Extract the [X, Y] coordinate from the center of the cell holding the provided text.  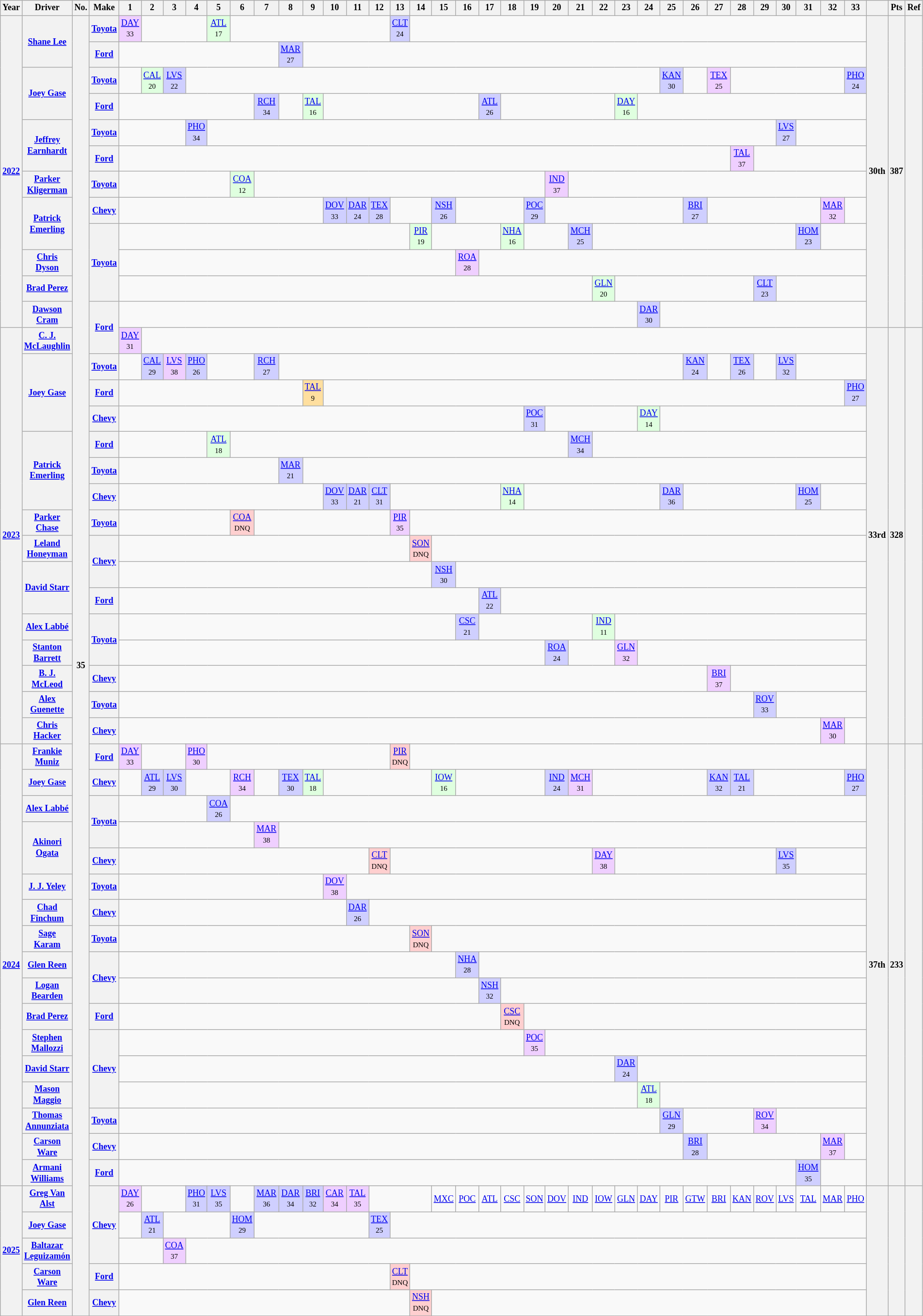
DAR26 [358, 913]
20 [557, 8]
9 [313, 8]
CSCDNQ [512, 1017]
PHO [855, 1199]
Year [12, 8]
1 [130, 8]
IOW16 [444, 783]
KAN [742, 1199]
TEX26 [742, 367]
COA12 [242, 185]
Alex Guenette [47, 705]
HOM25 [809, 497]
BRI27 [695, 211]
IND24 [557, 783]
CAR34 [334, 1199]
16 [467, 8]
NHA14 [512, 497]
37th [877, 965]
IOW [604, 1199]
LVS27 [786, 133]
29 [765, 8]
13 [399, 8]
MCH34 [580, 445]
Chris Hacker [47, 731]
Pts [897, 8]
DOV [557, 1199]
DAR36 [672, 497]
3 [175, 8]
B. J. McLeod [47, 679]
TEX28 [380, 211]
MAR30 [833, 731]
TAL9 [313, 392]
NSH26 [444, 211]
TAL [809, 1199]
TAL18 [313, 783]
7 [267, 8]
POC31 [534, 419]
Armani Williams [47, 1173]
BRI32 [313, 1199]
KAN30 [672, 80]
Jeffrey Earnhardt [47, 145]
CAL20 [152, 80]
Parker Kligerman [47, 185]
Shane Lee [47, 42]
31 [809, 8]
Stanton Barrett [47, 653]
MAR38 [267, 835]
TAL21 [742, 783]
NHA16 [512, 236]
COADNQ [242, 523]
Akinori Ogata [47, 848]
Driver [47, 8]
2024 [12, 965]
33rd [877, 536]
32 [833, 8]
DAR30 [649, 314]
COA26 [218, 809]
HOM29 [242, 1225]
IND37 [557, 185]
IND11 [604, 627]
6 [242, 8]
ROA24 [557, 653]
MAR27 [290, 55]
19 [534, 8]
ROV34 [765, 1121]
LVS30 [175, 783]
MAR36 [267, 1199]
CLT23 [765, 289]
MAR21 [290, 470]
10 [334, 8]
Dawson Cram [47, 314]
30th [877, 172]
GLN32 [626, 653]
DAY31 [130, 341]
KAN24 [695, 367]
26 [695, 8]
GTW [695, 1199]
18 [512, 8]
No. [80, 8]
J. J. Yeley [47, 887]
Stephen Mallozzi [47, 1043]
DAR21 [358, 497]
DAY26 [130, 1199]
Leland Honeyman [47, 548]
DAY [649, 1199]
PIR [672, 1199]
ATL22 [490, 601]
RCH27 [267, 367]
POC29 [534, 211]
LVS [786, 1199]
ATL21 [152, 1225]
PIRDNQ [399, 757]
ROV33 [765, 705]
MAR32 [833, 211]
GLN20 [604, 289]
2023 [12, 536]
Logan Bearden [47, 991]
DAY16 [626, 107]
POC35 [534, 1043]
23 [626, 8]
LVS32 [786, 367]
PHO31 [197, 1199]
328 [897, 536]
MCH31 [580, 783]
DAY38 [604, 861]
LVS22 [175, 80]
MAR [833, 1199]
PHO26 [197, 367]
Frankie Muniz [47, 757]
CLT31 [380, 497]
CLT24 [399, 29]
PHO34 [197, 133]
NSHDNQ [421, 1303]
25 [672, 8]
12 [380, 8]
MAR37 [833, 1147]
TAL16 [313, 107]
GLN29 [672, 1121]
NSH32 [490, 991]
ROA28 [467, 263]
CAL29 [152, 367]
24 [649, 8]
11 [358, 8]
15 [444, 8]
27 [719, 8]
Greg Van Alst [47, 1199]
HOM23 [809, 236]
8 [290, 8]
PHO30 [197, 757]
MCH25 [580, 236]
PIR19 [421, 236]
SON [534, 1199]
DAY14 [649, 419]
BRI28 [695, 1147]
2 [152, 8]
Chris Dyson [47, 263]
Baltazar Leguizamón [47, 1251]
PHO24 [855, 80]
NHA28 [467, 965]
KAN32 [719, 783]
35 [80, 666]
PIR35 [399, 523]
ROV [765, 1199]
233 [897, 965]
DOV38 [334, 887]
21 [580, 8]
NSH30 [444, 575]
COA37 [175, 1251]
TAL37 [742, 158]
ATL29 [152, 783]
Thomas Annunziata [47, 1121]
28 [742, 8]
Make [104, 8]
HOM35 [809, 1173]
30 [786, 8]
14 [421, 8]
IND [580, 1199]
DAR34 [290, 1199]
4 [197, 8]
TAL35 [358, 1199]
LVS38 [175, 367]
5 [218, 8]
Mason Maggio [47, 1095]
BRI [719, 1199]
CSC21 [467, 627]
POC [467, 1199]
TEX30 [290, 783]
387 [897, 172]
ATL17 [218, 29]
Chad Finchum [47, 913]
2025 [12, 1251]
2022 [12, 172]
CSC [512, 1199]
Parker Chase [47, 523]
MXC [444, 1199]
ATL [490, 1199]
GLN [626, 1199]
ATL26 [490, 107]
Ref [914, 8]
Sage Karam [47, 939]
BRI37 [719, 679]
C. J. McLaughlin [47, 341]
22 [604, 8]
17 [490, 8]
33 [855, 8]
